Provide the [X, Y] coordinate of the cell's center where the given text is located.  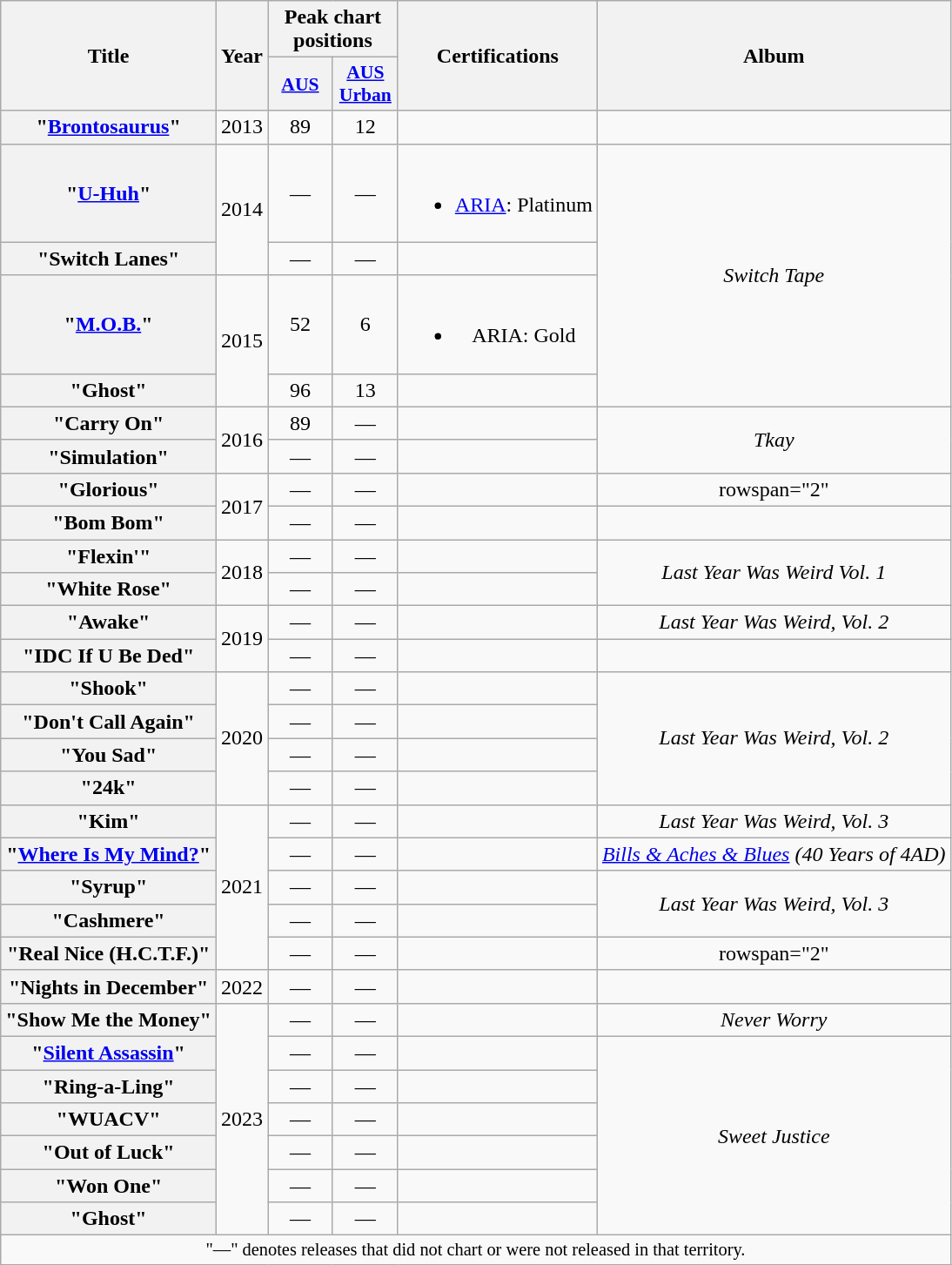
"White Rose" [109, 589]
Sweet Justice [774, 1135]
ARIA: Gold [498, 324]
"Don't Call Again" [109, 722]
Switch Tape [774, 275]
"Brontosaurus" [109, 127]
2023 [242, 1119]
Never Worry [774, 1019]
"Real Nice (H.C.T.F.)" [109, 953]
"Bom Bom" [109, 522]
2020 [242, 738]
2017 [242, 506]
2013 [242, 127]
"Kim" [109, 821]
"You Sad" [109, 755]
Tkay [774, 440]
"Switch Lanes" [109, 259]
"Cashmere" [109, 920]
"Won One" [109, 1186]
2015 [242, 341]
"—" denotes releases that did not chart or were not released in that territory. [475, 1250]
2016 [242, 440]
ARIA: Platinum [498, 193]
"M.O.B." [109, 324]
"Shook" [109, 689]
AUS Urban [365, 84]
"24k" [109, 788]
"Out of Luck" [109, 1153]
"Syrup" [109, 887]
Album [774, 56]
2018 [242, 573]
Year [242, 56]
Peak chart positions [333, 30]
"Simulation" [109, 456]
"Carry On" [109, 423]
"Awake" [109, 622]
"Ring-a-Ling" [109, 1086]
"Show Me the Money" [109, 1019]
Title [109, 56]
2021 [242, 887]
13 [365, 390]
2022 [242, 986]
96 [301, 390]
"Where Is My Mind?" [109, 854]
12 [365, 127]
"Glorious" [109, 489]
Last Year Was Weird Vol. 1 [774, 573]
"Nights in December" [109, 986]
52 [301, 324]
"Silent Assassin" [109, 1053]
Bills & Aches & Blues (40 Years of 4AD) [774, 854]
Certifications [498, 56]
2014 [242, 209]
6 [365, 324]
"Flexin'" [109, 556]
"U-Huh" [109, 193]
AUS [301, 84]
"WUACV" [109, 1120]
2019 [242, 639]
"IDC If U Be Ded" [109, 656]
